Find where the given text appears and provide that cell's center as [X, Y] coordinate. 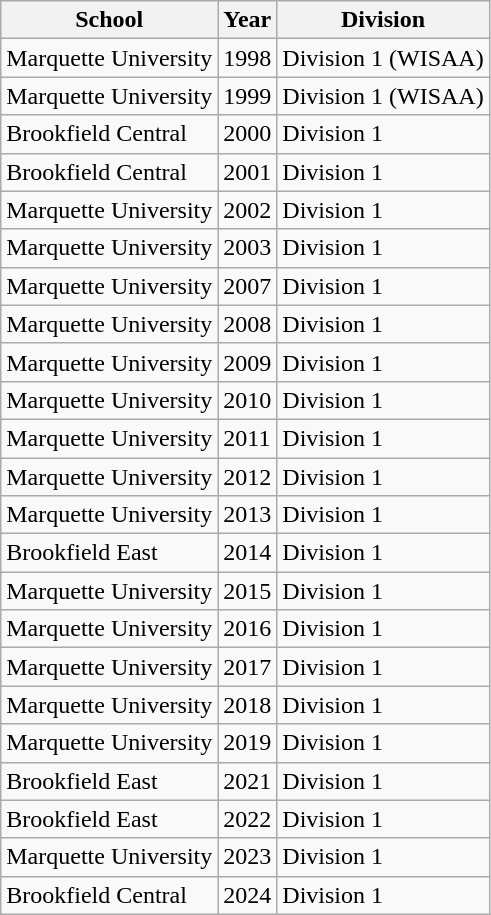
2013 [248, 515]
2023 [248, 857]
2007 [248, 286]
1999 [248, 96]
2019 [248, 743]
School [110, 20]
Year [248, 20]
2008 [248, 324]
2021 [248, 781]
2003 [248, 248]
2018 [248, 705]
2000 [248, 134]
2010 [248, 400]
1998 [248, 58]
Division [383, 20]
2015 [248, 591]
2014 [248, 553]
2011 [248, 438]
2016 [248, 629]
2002 [248, 210]
2024 [248, 895]
2001 [248, 172]
2022 [248, 819]
2012 [248, 477]
2017 [248, 667]
2009 [248, 362]
